Determine the [x, y] coordinate at the center of the cell enclosing the given text.  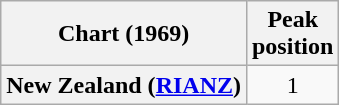
Chart (1969) [124, 34]
1 [292, 85]
New Zealand (RIANZ) [124, 85]
Peakposition [292, 34]
